Scan for the cell matching the given text and deliver its [X, Y] coordinate at center. 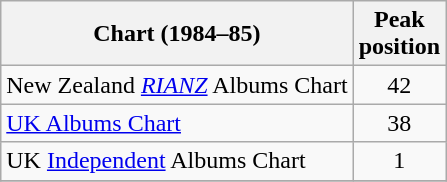
New Zealand RIANZ Albums Chart [177, 85]
38 [399, 123]
UK Independent Albums Chart [177, 161]
UK Albums Chart [177, 123]
Peakposition [399, 34]
Chart (1984–85) [177, 34]
1 [399, 161]
42 [399, 85]
